Identify which cell holds the provided text, then report its [X, Y] central coordinate. 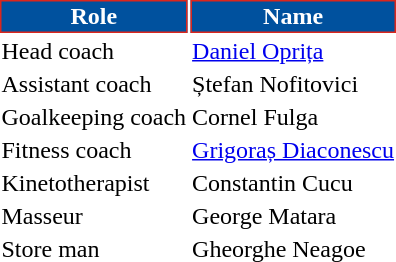
Name [294, 16]
Head coach [94, 51]
Daniel Oprița [294, 51]
Role [94, 16]
Goalkeeping coach [94, 117]
Fitness coach [94, 150]
Masseur [94, 216]
Constantin Cucu [294, 183]
Kinetotherapist [94, 183]
George Matara [294, 216]
Grigoraș Diaconescu [294, 150]
Assistant coach [94, 84]
Ștefan Nofitovici [294, 84]
Cornel Fulga [294, 117]
